Capture the cell that displays the provided text and extract its [x, y] central coordinate. 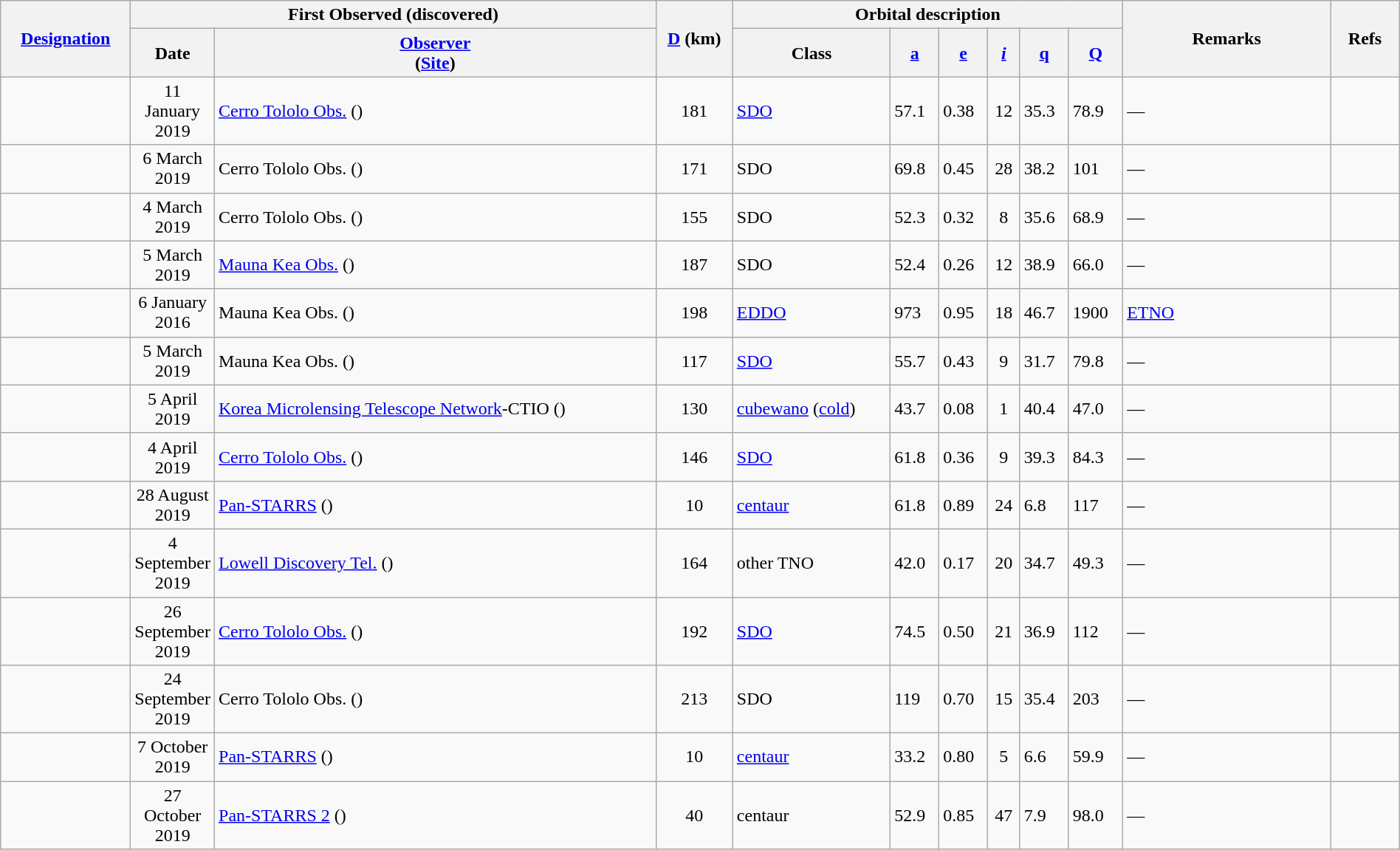
Korea Microlensing Telescope Network-CTIO () [436, 409]
Pan-STARRS 2 () [436, 815]
1 [1004, 409]
7 October 2019 [173, 758]
0.50 [964, 631]
38.9 [1044, 264]
7.9 [1044, 815]
6.6 [1044, 758]
31.7 [1044, 360]
q [1044, 53]
Remarks [1227, 38]
5 [1004, 758]
68.9 [1096, 217]
40.4 [1044, 409]
35.3 [1044, 111]
Observer(Site) [436, 53]
49.3 [1096, 563]
192 [694, 631]
84.3 [1096, 456]
20 [1004, 563]
4 September 2019 [173, 563]
0.85 [964, 815]
cubewano (cold) [811, 409]
101 [1096, 168]
Refs [1365, 38]
EDDO [811, 313]
69.8 [915, 168]
18 [1004, 313]
112 [1096, 631]
38.2 [1044, 168]
i [1004, 53]
28 [1004, 168]
78.9 [1096, 111]
34.7 [1044, 563]
6.8 [1044, 505]
198 [694, 313]
0.17 [964, 563]
0.45 [964, 168]
187 [694, 264]
Lowell Discovery Tel. () [436, 563]
164 [694, 563]
6 January 2016 [173, 313]
0.95 [964, 313]
57.1 [915, 111]
52.3 [915, 217]
973 [915, 313]
0.80 [964, 758]
4 March 2019 [173, 217]
146 [694, 456]
36.9 [1044, 631]
D (km) [694, 38]
155 [694, 217]
0.32 [964, 217]
66.0 [1096, 264]
203 [1096, 699]
33.2 [915, 758]
74.5 [915, 631]
a [915, 53]
40 [694, 815]
0.36 [964, 456]
46.7 [1044, 313]
0.26 [964, 264]
43.7 [915, 409]
171 [694, 168]
55.7 [915, 360]
Orbital description [927, 15]
130 [694, 409]
0.38 [964, 111]
0.08 [964, 409]
35.4 [1044, 699]
27 October 2019 [173, 815]
e [964, 53]
181 [694, 111]
1900 [1096, 313]
11 January 2019 [173, 111]
21 [1004, 631]
59.9 [1096, 758]
Q [1096, 53]
4 April 2019 [173, 456]
0.89 [964, 505]
other TNO [811, 563]
52.4 [915, 264]
Date [173, 53]
0.70 [964, 699]
213 [694, 699]
39.3 [1044, 456]
35.6 [1044, 217]
79.8 [1096, 360]
47 [1004, 815]
Class [811, 53]
6 March 2019 [173, 168]
First Observed (discovered) [393, 15]
26 September 2019 [173, 631]
24 [1004, 505]
15 [1004, 699]
ETNO [1227, 313]
5 April 2019 [173, 409]
8 [1004, 217]
Designation [66, 38]
52.9 [915, 815]
24 September 2019 [173, 699]
28 August 2019 [173, 505]
0.43 [964, 360]
119 [915, 699]
42.0 [915, 563]
98.0 [1096, 815]
47.0 [1096, 409]
